Identify which cell holds the provided text, then report its (x, y) central coordinate. 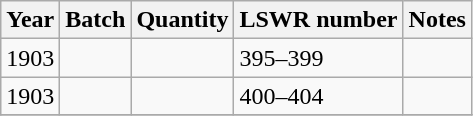
400–404 (318, 96)
Year (30, 20)
Quantity (182, 20)
395–399 (318, 58)
LSWR number (318, 20)
Notes (437, 20)
Batch (96, 20)
